Search for the cell housing the specified text and yield its (X, Y) center coordinate. 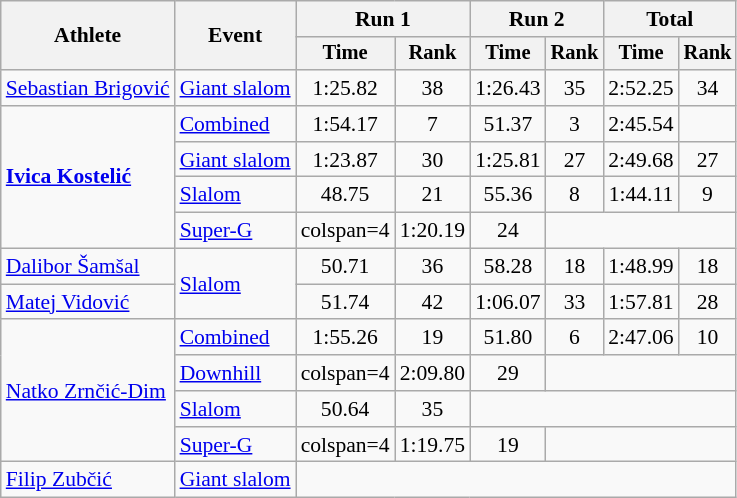
42 (432, 302)
Run 2 (536, 19)
51.37 (508, 124)
55.36 (508, 195)
Dalibor Šamšal (88, 267)
Downhill (236, 373)
Ivica Kostelić (88, 177)
29 (508, 373)
28 (708, 302)
Matej Vidović (88, 302)
3 (575, 124)
2:47.06 (640, 338)
7 (432, 124)
2:45.54 (640, 124)
50.71 (346, 267)
1:55.26 (346, 338)
9 (708, 195)
51.80 (508, 338)
36 (432, 267)
1:54.17 (346, 124)
38 (432, 88)
1:48.99 (640, 267)
1:23.87 (346, 160)
1:26.43 (508, 88)
2:52.25 (640, 88)
8 (575, 195)
21 (432, 195)
1:20.19 (432, 231)
51.74 (346, 302)
Total (670, 19)
2:49.68 (640, 160)
10 (708, 338)
30 (432, 160)
24 (508, 231)
Run 1 (384, 19)
6 (575, 338)
Filip Zubčić (88, 480)
Athlete (88, 36)
33 (575, 302)
1:25.82 (346, 88)
2:09.80 (432, 373)
50.64 (346, 409)
Natko Zrnčić-Dim (88, 391)
1:19.75 (432, 445)
Event (236, 36)
1:57.81 (640, 302)
1:25.81 (508, 160)
58.28 (508, 267)
1:06.07 (508, 302)
48.75 (346, 195)
34 (708, 88)
Sebastian Brigović (88, 88)
1:44.11 (640, 195)
